Extract the (x, y) coordinate from the center of the cell holding the provided text.  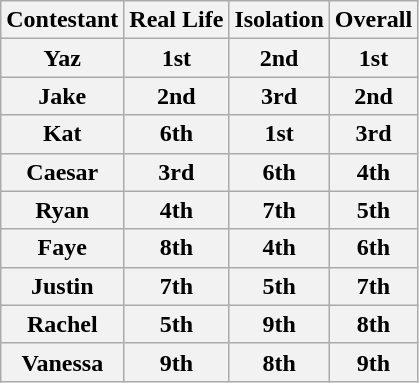
Jake (62, 96)
Kat (62, 134)
Justin (62, 286)
Caesar (62, 172)
Yaz (62, 58)
Faye (62, 248)
Contestant (62, 20)
Vanessa (62, 362)
Overall (373, 20)
Real Life (176, 20)
Rachel (62, 324)
Isolation (279, 20)
Ryan (62, 210)
